For the text-containing cell, return its midpoint in (x, y) coordinate format. 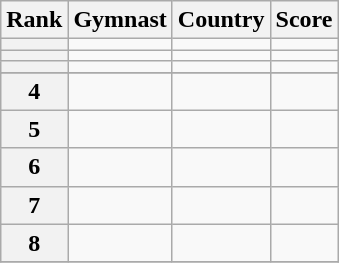
Score (304, 20)
6 (34, 167)
Country (221, 20)
8 (34, 243)
4 (34, 91)
5 (34, 129)
Gymnast (120, 20)
Rank (34, 20)
7 (34, 205)
